For the text-containing cell, return its midpoint in [x, y] coordinate format. 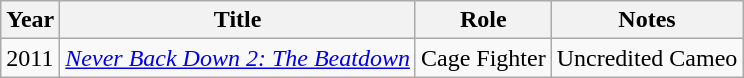
Title [238, 20]
Never Back Down 2: The Beatdown [238, 58]
2011 [30, 58]
Uncredited Cameo [647, 58]
Role [483, 20]
Cage Fighter [483, 58]
Notes [647, 20]
Year [30, 20]
